Pinpoint the cell where the given text exists, returning its (x, y) midpoint coordinate. 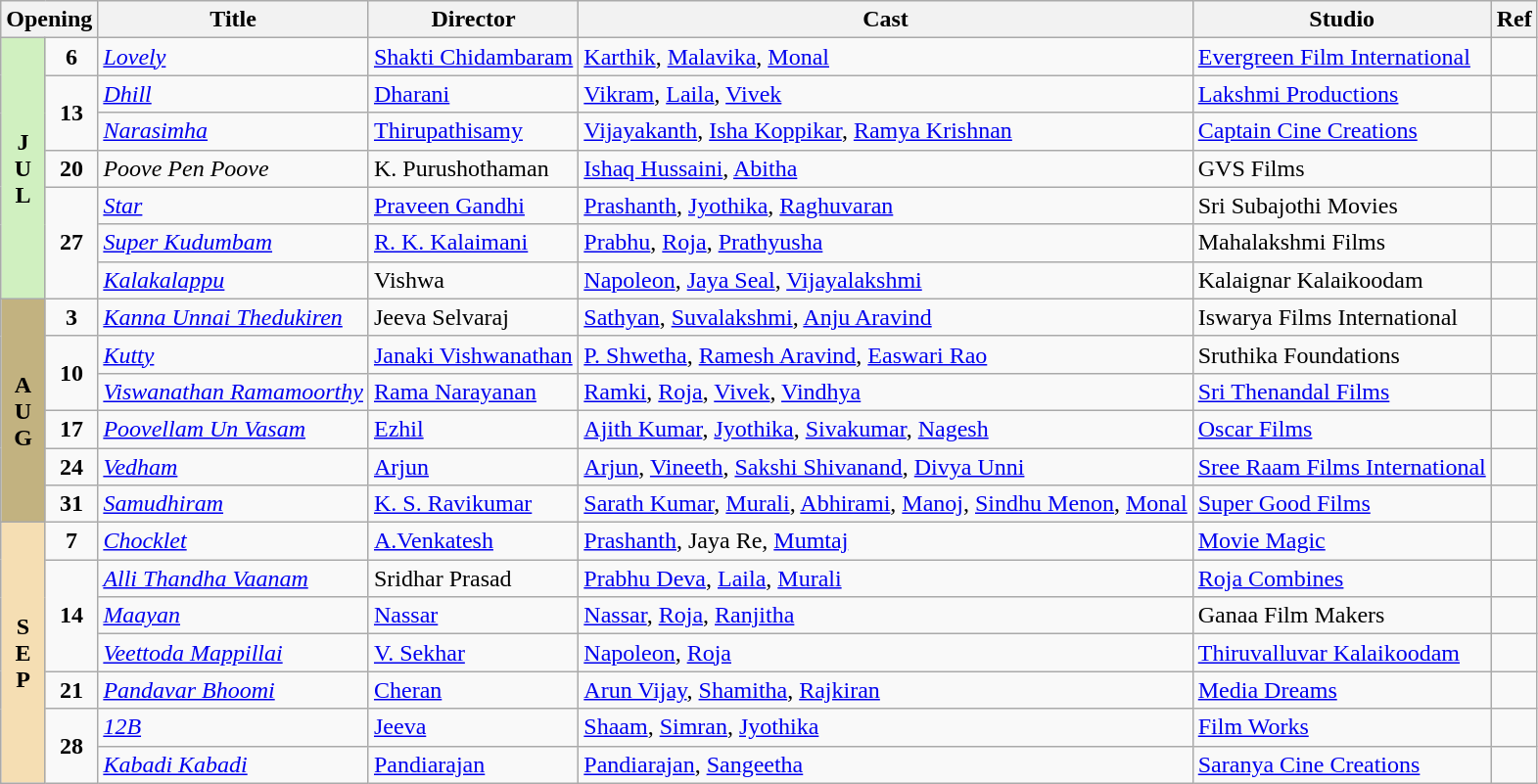
17 (71, 429)
Sarath Kumar, Murali, Abhirami, Manoj, Sindhu Menon, Monal (885, 504)
Captain Cine Creations (1341, 131)
Ishaq Hussaini, Abitha (885, 168)
Prabhu Deva, Laila, Murali (885, 578)
Film Works (1341, 727)
Ezhil (473, 429)
Chocklet (233, 541)
Janaki Vishwanathan (473, 354)
Ramki, Roja, Vivek, Vindhya (885, 392)
Maayan (233, 616)
Iswarya Films International (1341, 317)
Thirupathisamy (473, 131)
Ref (1514, 20)
31 (71, 504)
Kalakalappu (233, 280)
12B (233, 727)
Star (233, 206)
14 (71, 616)
Super Kudumbam (233, 243)
Evergreen Film International (1341, 57)
Napoleon, Jaya Seal, Vijayalakshmi (885, 280)
Vishwa (473, 280)
Jeeva Selvaraj (473, 317)
JUL (23, 168)
Ganaa Film Makers (1341, 616)
Mahalakshmi Films (1341, 243)
Prashanth, Jyothika, Raghuvaran (885, 206)
28 (71, 746)
Praveen Gandhi (473, 206)
Kabadi Kabadi (233, 764)
Kalaignar Kalaikoodam (1341, 280)
Sree Raam Films International (1341, 467)
K. Purushothaman (473, 168)
Nassar, Roja, Ranjitha (885, 616)
Super Good Films (1341, 504)
Vijayakanth, Isha Koppikar, Ramya Krishnan (885, 131)
Director (473, 20)
Cast (885, 20)
Karthik, Malavika, Monal (885, 57)
Vedham (233, 467)
Alli Thandha Vaanam (233, 578)
Media Dreams (1341, 690)
Veettoda Mappillai (233, 653)
Lovely (233, 57)
Dhill (233, 94)
Viswanathan Ramamoorthy (233, 392)
Arun Vijay, Shamitha, Rajkiran (885, 690)
Narasimha (233, 131)
R. K. Kalaimani (473, 243)
Arjun (473, 467)
Thiruvalluvar Kalaikoodam (1341, 653)
10 (71, 373)
Ajith Kumar, Jyothika, Sivakumar, Nagesh (885, 429)
Sridhar Prasad (473, 578)
Studio (1341, 20)
K. S. Ravikumar (473, 504)
Sruthika Foundations (1341, 354)
AUG (23, 410)
27 (71, 243)
Pandavar Bhoomi (233, 690)
Rama Narayanan (473, 392)
Title (233, 20)
Kanna Unnai Thedukiren (233, 317)
Poove Pen Poove (233, 168)
Arjun, Vineeth, Sakshi Shivanand, Divya Unni (885, 467)
V. Sekhar (473, 653)
Prashanth, Jaya Re, Mumtaj (885, 541)
Pandiarajan, Sangeetha (885, 764)
Prabhu, Roja, Prathyusha (885, 243)
Cheran (473, 690)
7 (71, 541)
Movie Magic (1341, 541)
Jeeva (473, 727)
GVS Films (1341, 168)
Pandiarajan (473, 764)
13 (71, 113)
Lakshmi Productions (1341, 94)
Dharani (473, 94)
Roja Combines (1341, 578)
Sri Thenandal Films (1341, 392)
Vikram, Laila, Vivek (885, 94)
Sathyan, Suvalakshmi, Anju Aravind (885, 317)
Kutty (233, 354)
24 (71, 467)
SEP (23, 653)
Nassar (473, 616)
A.Venkatesh (473, 541)
Shaam, Simran, Jyothika (885, 727)
P. Shwetha, Ramesh Aravind, Easwari Rao (885, 354)
Samudhiram (233, 504)
3 (71, 317)
21 (71, 690)
Poovellam Un Vasam (233, 429)
Napoleon, Roja (885, 653)
6 (71, 57)
Oscar Films (1341, 429)
Opening (49, 20)
Sri Subajothi Movies (1341, 206)
Saranya Cine Creations (1341, 764)
Shakti Chidambaram (473, 57)
20 (71, 168)
